Scan for the cell matching the given text and deliver its (x, y) coordinate at center. 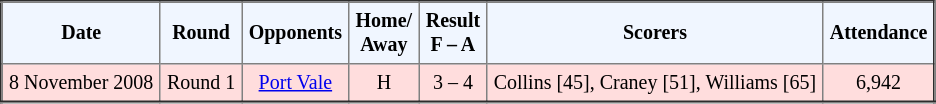
ResultF – A (453, 33)
Round (201, 33)
8 November 2008 (82, 83)
H (384, 83)
6,942 (879, 83)
Collins [45], Craney [51], Williams [65] (655, 83)
Port Vale (296, 83)
Attendance (879, 33)
Opponents (296, 33)
3 – 4 (453, 83)
Home/Away (384, 33)
Round 1 (201, 83)
Scorers (655, 33)
Date (82, 33)
